Pinpoint the cell where the given text exists, returning its [X, Y] midpoint coordinate. 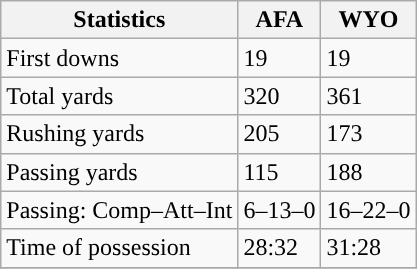
205 [280, 134]
31:28 [368, 248]
First downs [120, 58]
115 [280, 172]
16–22–0 [368, 210]
188 [368, 172]
Total yards [120, 96]
28:32 [280, 248]
320 [280, 96]
Passing: Comp–Att–Int [120, 210]
WYO [368, 20]
Statistics [120, 20]
6–13–0 [280, 210]
Passing yards [120, 172]
361 [368, 96]
AFA [280, 20]
Rushing yards [120, 134]
Time of possession [120, 248]
173 [368, 134]
